Extract the [X, Y] coordinate from the center of the cell holding the provided text.  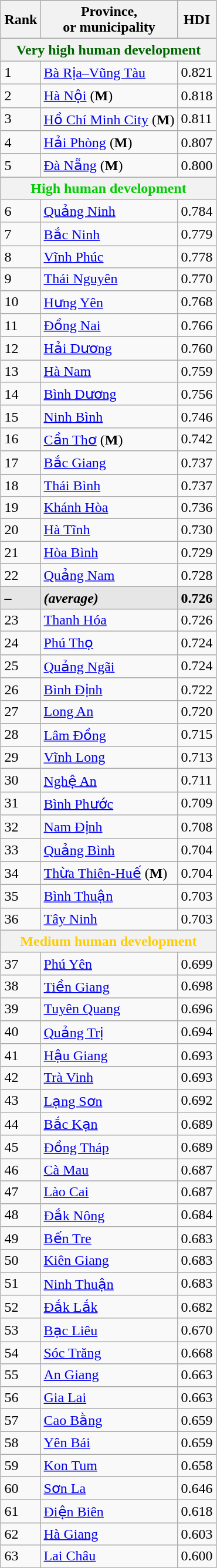
0.800 [197, 165]
38 [21, 986]
Quảng Ngãi [109, 666]
0.708 [197, 827]
Sóc Trăng [109, 1353]
Bắc Giang [109, 463]
Hồ Chí Minh City (M) [109, 119]
49 [21, 1238]
45 [21, 1147]
Bình Phước [109, 803]
Gia Lai [109, 1397]
40 [21, 1032]
30 [21, 780]
13 [21, 371]
0.730 [197, 530]
16 [21, 439]
0.818 [197, 96]
55 [21, 1375]
Tây Ninh [109, 919]
0.779 [197, 234]
0.692 [197, 1101]
Bà Rịa–Vũng Tàu [109, 73]
Bình Thuận [109, 897]
0.600 [197, 1556]
48 [21, 1215]
3 [21, 119]
0.618 [197, 1511]
11 [21, 325]
0.694 [197, 1032]
24 [21, 643]
0.684 [197, 1215]
0.711 [197, 780]
Lào Cai [109, 1192]
8 [21, 257]
63 [21, 1556]
Hải Phòng (M) [109, 142]
0.722 [197, 690]
35 [21, 897]
Hà Nam [109, 371]
29 [21, 758]
4 [21, 142]
0.682 [197, 1307]
0.766 [197, 325]
2 [21, 96]
Vĩnh Long [109, 758]
Bắc Kạn [109, 1124]
Cần Thơ (M) [109, 439]
Lai Châu [109, 1556]
Quảng Trị [109, 1032]
Rank [21, 20]
0.658 [197, 1465]
0.603 [197, 1534]
Cà Mau [109, 1170]
(average) [109, 598]
0.742 [197, 439]
Kon Tum [109, 1465]
0.728 [197, 575]
Province, or municipality [109, 20]
57 [21, 1420]
44 [21, 1124]
Hậu Giang [109, 1055]
0.784 [197, 211]
0.746 [197, 416]
7 [21, 234]
Bình Định [109, 690]
Đồng Tháp [109, 1147]
Thừa Thiên-Huế (M) [109, 873]
Lạng Sơn [109, 1101]
23 [21, 620]
Đắk Nông [109, 1215]
20 [21, 530]
Very high human development [108, 50]
Thanh Hóa [109, 620]
0.759 [197, 371]
Bến Tre [109, 1238]
26 [21, 690]
0.821 [197, 73]
Nghệ An [109, 780]
Long An [109, 712]
Đồng Nai [109, 325]
Hòa Bình [109, 552]
0.668 [197, 1353]
50 [21, 1261]
10 [21, 302]
21 [21, 552]
27 [21, 712]
61 [21, 1511]
Khánh Hòa [109, 508]
Điện Biên [109, 1511]
Medium human development [108, 941]
Hà Giang [109, 1534]
0.760 [197, 348]
46 [21, 1170]
0.698 [197, 986]
0.720 [197, 712]
42 [21, 1078]
– [21, 598]
0.770 [197, 279]
37 [21, 963]
41 [21, 1055]
0.699 [197, 963]
Quảng Bình [109, 850]
Tuyên Quang [109, 1009]
51 [21, 1284]
0.696 [197, 1009]
HDI [197, 20]
Hải Dương [109, 348]
43 [21, 1101]
Đà Nẵng (M) [109, 165]
60 [21, 1488]
Yên Bái [109, 1443]
0.670 [197, 1330]
Bạc Liêu [109, 1330]
Hà Tĩnh [109, 530]
0.768 [197, 302]
25 [21, 666]
17 [21, 463]
0.811 [197, 119]
52 [21, 1307]
39 [21, 1009]
47 [21, 1192]
Bắc Ninh [109, 234]
0.736 [197, 508]
1 [21, 73]
36 [21, 919]
54 [21, 1353]
Phú Yên [109, 963]
15 [21, 416]
Ninh Thuận [109, 1284]
0.646 [197, 1488]
0.713 [197, 758]
0.807 [197, 142]
0.756 [197, 394]
62 [21, 1534]
33 [21, 850]
14 [21, 394]
Thái Nguyên [109, 279]
12 [21, 348]
Cao Bằng [109, 1420]
22 [21, 575]
58 [21, 1443]
Sơn La [109, 1488]
5 [21, 165]
9 [21, 279]
0.715 [197, 735]
18 [21, 485]
0.778 [197, 257]
0.709 [197, 803]
31 [21, 803]
Thái Bình [109, 485]
Vĩnh Phúc [109, 257]
Đắk Lắk [109, 1307]
Quảng Ninh [109, 211]
Ninh Bình [109, 416]
6 [21, 211]
Lâm Đồng [109, 735]
Bình Dương [109, 394]
Kiên Giang [109, 1261]
Tiền Giang [109, 986]
34 [21, 873]
Nam Định [109, 827]
32 [21, 827]
56 [21, 1397]
19 [21, 508]
28 [21, 735]
Hà Nội (M) [109, 96]
0.729 [197, 552]
Hưng Yên [109, 302]
High human development [108, 188]
Phú Thọ [109, 643]
An Giang [109, 1375]
53 [21, 1330]
59 [21, 1465]
Quảng Nam [109, 575]
Trà Vinh [109, 1078]
